Capture the cell that displays the provided text and extract its (X, Y) central coordinate. 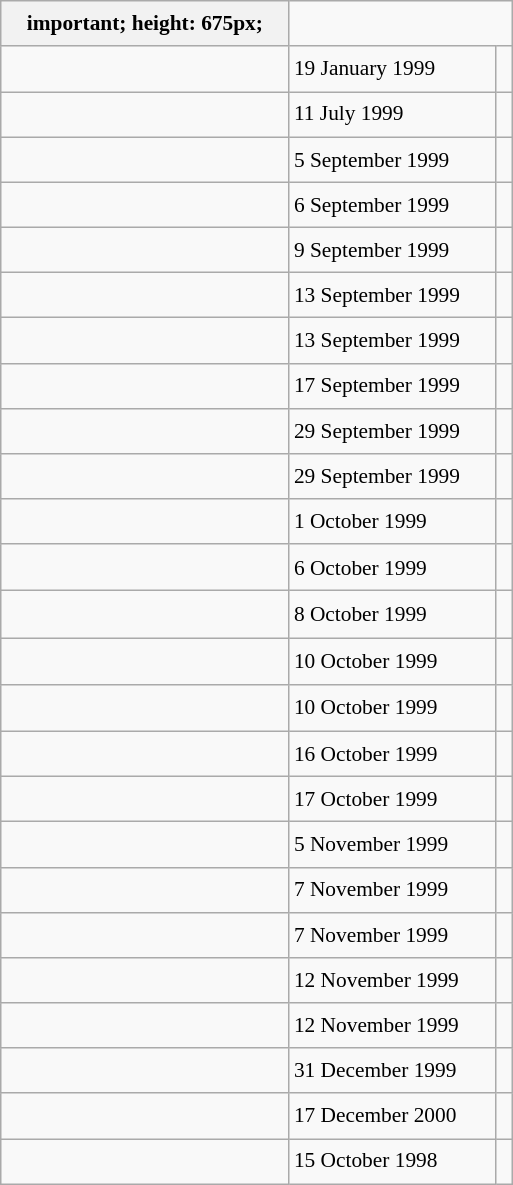
5 November 1999 (392, 844)
1 October 1999 (392, 522)
17 December 2000 (392, 1116)
8 October 1999 (392, 614)
15 October 1998 (392, 1162)
6 September 1999 (392, 204)
5 September 1999 (392, 160)
9 September 1999 (392, 250)
17 October 1999 (392, 798)
6 October 1999 (392, 568)
11 July 1999 (392, 114)
16 October 1999 (392, 754)
19 January 1999 (392, 68)
important; height: 675px; (145, 24)
17 September 1999 (392, 386)
31 December 1999 (392, 1070)
